Scan for the cell matching the given text and deliver its (X, Y) coordinate at center. 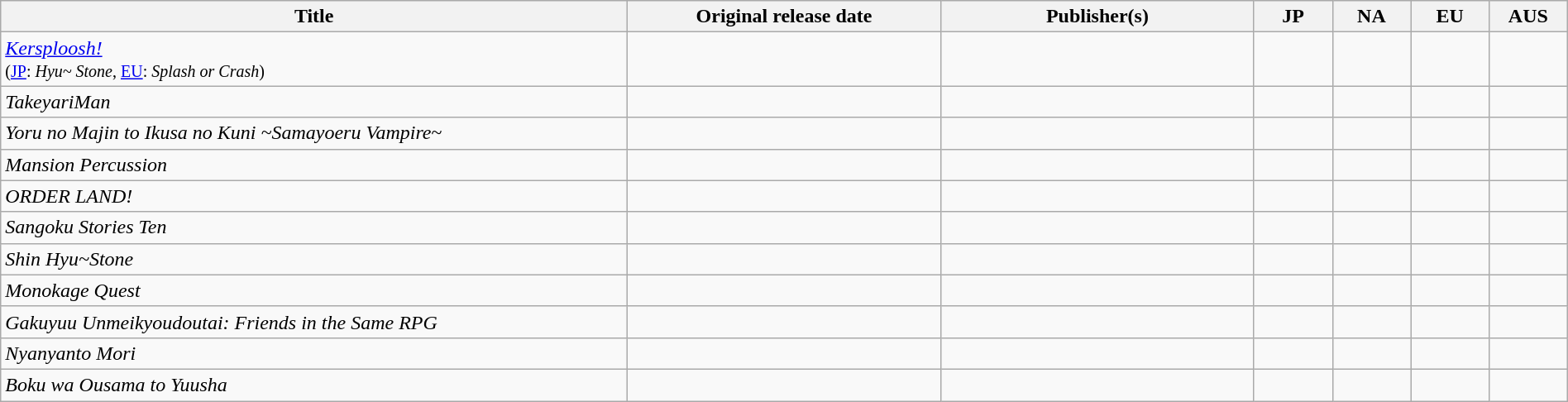
Boku wa Ousama to Yuusha (314, 385)
NA (1371, 17)
Shin Hyu~Stone (314, 259)
Nyanyanto Mori (314, 353)
JP (1293, 17)
Kersploosh!(JP: Hyu~ Stone, EU: Splash or Crash) (314, 60)
ORDER LAND! (314, 196)
AUS (1528, 17)
Yoru no Majin to Ikusa no Kuni ~Samayoeru Vampire~ (314, 133)
Title (314, 17)
Original release date (784, 17)
EU (1451, 17)
Gakuyuu Unmeikyoudoutai: Friends in the Same RPG (314, 322)
Monokage Quest (314, 290)
Publisher(s) (1097, 17)
Mansion Percussion (314, 165)
TakeyariMan (314, 102)
Sangoku Stories Ten (314, 227)
